Locate the cell with the specified text and output its [X, Y] center coordinate. 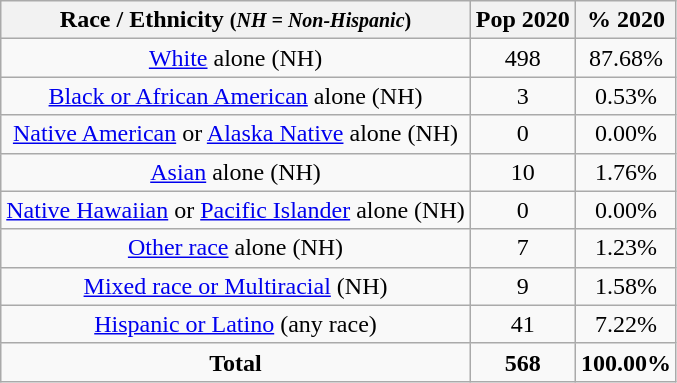
9 [522, 286]
7 [522, 248]
10 [522, 172]
1.76% [626, 172]
7.22% [626, 324]
100.00% [626, 362]
Black or African American alone (NH) [236, 96]
Asian alone (NH) [236, 172]
Native American or Alaska Native alone (NH) [236, 134]
Hispanic or Latino (any race) [236, 324]
0.53% [626, 96]
87.68% [626, 58]
1.23% [626, 248]
41 [522, 324]
Pop 2020 [522, 20]
Other race alone (NH) [236, 248]
498 [522, 58]
Native Hawaiian or Pacific Islander alone (NH) [236, 210]
1.58% [626, 286]
% 2020 [626, 20]
3 [522, 96]
568 [522, 362]
White alone (NH) [236, 58]
Race / Ethnicity (NH = Non-Hispanic) [236, 20]
Total [236, 362]
Mixed race or Multiracial (NH) [236, 286]
